Determine the [x, y] coordinate at the center of the cell enclosing the given text.  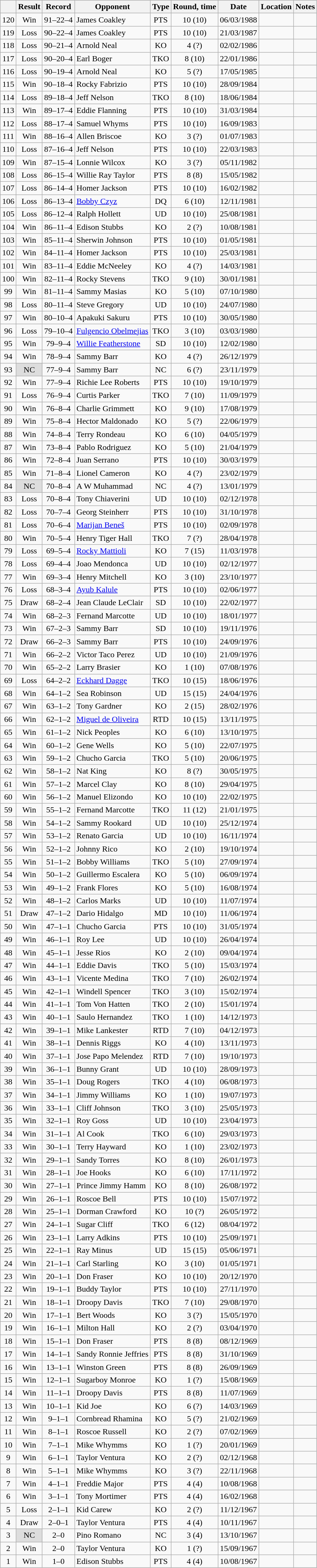
93 [8, 369]
68–3–4 [59, 590]
47–1–2 [59, 914]
Dorman Crawford [112, 1212]
79 [8, 551]
21/02/1969 [238, 1419]
Tony Mortimer [112, 1497]
02/12/1977 [238, 564]
116 [8, 71]
22/07/1975 [238, 745]
86–15–4 [59, 175]
Eckhard Dagge [112, 680]
Hector Maldonado [112, 421]
21 [8, 1302]
41 [8, 1043]
66–2–2 [59, 654]
70–5–4 [59, 538]
28–1–1 [59, 1173]
19/11/1976 [238, 629]
Winston Green [112, 1367]
97 [8, 318]
Sammy Masias [112, 292]
36–1–1 [59, 1069]
92 [8, 383]
59–1–2 [59, 758]
02/09/1978 [238, 525]
101 [8, 266]
Marijan Beneš [112, 525]
82–11–4 [59, 279]
79–9–4 [59, 343]
69–5–4 [59, 551]
120 [8, 20]
02/02/1986 [238, 46]
31/05/1974 [238, 926]
73 [8, 629]
86–14–4 [59, 188]
11/07/1974 [238, 901]
17 [8, 1354]
69–4–4 [59, 564]
84–11–4 [59, 253]
95 [8, 343]
22 [8, 1289]
50 [8, 926]
89–18–4 [59, 97]
20/06/1975 [238, 758]
18/06/1984 [238, 97]
26/09/1969 [238, 1367]
15/08/1969 [238, 1380]
48 [8, 952]
21/01/1975 [238, 810]
Result [29, 7]
02/06/1977 [238, 590]
Victor Taco Perez [112, 654]
21/03/1987 [238, 33]
05/06/1971 [238, 1250]
13 [8, 1406]
4–1–1 [59, 1484]
32–1–1 [59, 1121]
78 [8, 564]
05/11/1982 [238, 162]
66 [8, 719]
108 [8, 175]
17/05/1985 [238, 71]
12 [8, 1419]
61 [8, 784]
68 [8, 693]
89 [8, 421]
7 (?) [195, 538]
19/10/1973 [238, 1056]
Sea Robinson [112, 693]
71–8–4 [59, 473]
Ayub Kalule [112, 590]
23/11/1979 [238, 369]
26/08/1972 [238, 1185]
47–1–1 [59, 926]
90–19–4 [59, 71]
19/10/1974 [238, 849]
23/04/1973 [238, 1121]
11 [8, 1432]
10/11/1967 [238, 1522]
21–1–1 [59, 1263]
87–15–4 [59, 162]
85–11–4 [59, 240]
80 [8, 538]
9 [8, 1458]
Roy Lee [112, 939]
62–1–2 [59, 719]
Willie Featherstone [112, 343]
69–3–4 [59, 577]
22–1–1 [59, 1250]
Cliff Johnson [112, 1108]
65 [8, 732]
63 [8, 758]
19/07/1973 [238, 1095]
27–1–1 [59, 1185]
51–1–2 [59, 862]
Rocky Fabrizio [112, 84]
6 (12) [195, 1225]
02/12/1968 [238, 1458]
3 (4) [195, 1535]
46 [8, 978]
71 [8, 654]
107 [8, 188]
11/09/1979 [238, 395]
Type [161, 7]
17/11/1972 [238, 1173]
20/01/1969 [238, 1445]
33–1–1 [59, 1108]
Vicente Medina [112, 978]
68–2–4 [59, 603]
100 [8, 279]
03/03/1980 [238, 330]
10/08/1981 [238, 227]
9–1–1 [59, 1419]
14 [8, 1393]
31/10/1969 [238, 1354]
63–1–2 [59, 706]
6–1–1 [59, 1458]
27/09/1974 [238, 862]
18 [8, 1341]
Tony Chiaverini [112, 499]
102 [8, 253]
28/02/1976 [238, 706]
57–1–2 [59, 784]
Kid Joe [112, 1406]
39 [8, 1069]
Ray Minus [112, 1250]
75–8–4 [59, 421]
Bert Woods [112, 1315]
2–0–1 [59, 1522]
28/04/1978 [238, 538]
30/05/1975 [238, 771]
53 [8, 888]
90–18–4 [59, 84]
Allen Briscoe [112, 136]
16/09/1983 [238, 123]
109 [8, 162]
36 [8, 1108]
11/07/1969 [238, 1393]
Georg Steinherr [112, 512]
24/09/1976 [238, 642]
40 [8, 1056]
Milton Hall [112, 1328]
16 [8, 1367]
22/03/1983 [238, 149]
Jean Claude LeClair [112, 603]
86–12–4 [59, 214]
60–1–2 [59, 745]
10/08/1968 [238, 1484]
12/02/1980 [238, 343]
13/10/1975 [238, 732]
18–1–1 [59, 1302]
Nat King [112, 771]
DQ [161, 201]
16/02/1968 [238, 1497]
Sammy Rookard [112, 823]
16/11/1974 [238, 836]
23/02/1979 [238, 473]
Bunny Grant [112, 1069]
22/02/1977 [238, 603]
70–6–4 [59, 525]
22/01/1986 [238, 59]
118 [8, 46]
86 [8, 460]
80–10–4 [59, 318]
Richie Lee Roberts [112, 383]
Samuel Whyms [112, 123]
Ralph Hollett [112, 214]
11/03/1978 [238, 551]
11/06/1974 [238, 914]
30/03/1979 [238, 460]
76 [8, 590]
Terry Rondeau [112, 434]
21/04/1979 [238, 447]
26/12/1979 [238, 356]
84 [8, 486]
74 [8, 616]
115 [8, 84]
Roy Goss [112, 1121]
25/09/1971 [238, 1238]
26/02/1974 [238, 978]
77 [8, 577]
Willie Ray Taylor [112, 175]
19/10/1979 [238, 383]
83–11–4 [59, 266]
28 [8, 1212]
14/03/1969 [238, 1406]
79–10–4 [59, 330]
45 [8, 991]
20/12/1970 [238, 1276]
76–8–4 [59, 408]
15/03/1974 [238, 965]
A W Muhammad [112, 486]
55 [8, 862]
15/01/1974 [238, 1004]
Tom Von Hatten [112, 1004]
43 [8, 1017]
Sugar Cliff [112, 1225]
13/11/1973 [238, 1043]
14/03/1981 [238, 266]
Renato Garcia [112, 836]
65–2–2 [59, 667]
15 [8, 1380]
30 [8, 1185]
72 [8, 642]
45–1–1 [59, 952]
29 [8, 1198]
01/05/1971 [238, 1263]
87 [8, 447]
Eddie Flanning [112, 110]
23 [8, 1276]
10 (?) [195, 1212]
53–1–2 [59, 836]
13/11/1975 [238, 719]
7 (15) [195, 551]
14/12/1973 [238, 1017]
07/08/1976 [238, 667]
34–1–1 [59, 1095]
25/03/1981 [238, 253]
Opponent [112, 7]
72–8–4 [59, 460]
39–1–1 [59, 1030]
35 [8, 1121]
01/07/1983 [238, 136]
33 [8, 1147]
28/09/1973 [238, 1069]
28/09/1984 [238, 84]
90–20–4 [59, 59]
Lonnie Wilcox [112, 162]
09/04/1974 [238, 952]
Eddie Davis [112, 965]
15/05/1970 [238, 1315]
46–1–1 [59, 939]
11/12/1967 [238, 1509]
83 [8, 499]
11 (12) [195, 810]
Al Cook [112, 1134]
5–1–1 [59, 1471]
Dario Hidalgo [112, 914]
56 [8, 849]
10–1–1 [59, 1406]
17–1–1 [59, 1315]
88 [8, 434]
70–7–4 [59, 512]
42–1–1 [59, 991]
74–8–4 [59, 434]
3–1–1 [59, 1497]
14–1–1 [59, 1354]
13–1–1 [59, 1367]
54–1–2 [59, 823]
Rocky Stevens [112, 279]
31/10/1978 [238, 512]
8–1–1 [59, 1432]
29/03/1973 [238, 1134]
54 [8, 875]
5 [8, 1509]
69 [8, 680]
1 [8, 1561]
75 [8, 603]
32 [8, 1160]
07/02/1969 [238, 1432]
76–9–4 [59, 395]
29/04/1975 [238, 784]
Joe Hooks [112, 1173]
37 [8, 1095]
Johnny Rico [112, 849]
Sandy Torres [112, 1160]
20–1–1 [59, 1276]
13/10/1967 [238, 1535]
06/03/1988 [238, 20]
27 [8, 1225]
55–1–2 [59, 810]
16–1–1 [59, 1328]
Guillermo Escalera [112, 875]
58 [8, 823]
38 [8, 1082]
Eddie McNeeley [112, 266]
119 [8, 33]
87–16–4 [59, 149]
22/02/1975 [238, 797]
50–1–2 [59, 875]
30/05/1980 [238, 318]
Sherwin Johnson [112, 240]
52–1–2 [59, 849]
26/05/1972 [238, 1212]
15/02/1974 [238, 991]
Earl Boger [112, 59]
1–0 [59, 1561]
66–2–3 [59, 642]
89–17–4 [59, 110]
88–17–4 [59, 123]
61–1–2 [59, 732]
17/08/1979 [238, 408]
117 [8, 59]
Doug Rogers [112, 1082]
37–1–1 [59, 1056]
41–1–1 [59, 1004]
23–1–1 [59, 1238]
Terry Hayward [112, 1147]
78–9–4 [59, 356]
18/06/1976 [238, 680]
58–1–2 [59, 771]
25/12/1974 [238, 823]
104 [8, 227]
94 [8, 356]
Mike Lankester [112, 1030]
Bobby Williams [112, 862]
Gene Wells [112, 745]
31/03/1984 [238, 110]
80–11–4 [59, 305]
85 [8, 473]
Manuel Elizondo [112, 797]
43–1–1 [59, 978]
23/10/1977 [238, 577]
Frank Flores [112, 888]
57 [8, 836]
01/05/1981 [238, 240]
Tony Gardner [112, 706]
24/07/1980 [238, 305]
Notes [305, 7]
07/10/1980 [238, 292]
56–1–2 [59, 797]
20 [8, 1315]
27/11/1970 [238, 1289]
Jose Papo Melendez [112, 1056]
15/07/1972 [238, 1198]
15/05/1982 [238, 175]
Dennis Riggs [112, 1043]
48–1–2 [59, 901]
12–1–1 [59, 1380]
7–1–1 [59, 1445]
Larry Adkins [112, 1238]
2 (15) [195, 706]
Cornbread Rhamina [112, 1419]
112 [8, 123]
Kid Carew [112, 1509]
47 [8, 965]
90–22–4 [59, 33]
4 [8, 1522]
7 [8, 1484]
64–1–2 [59, 693]
49–1–2 [59, 888]
Round, time [195, 7]
Pablo Rodriguez [112, 447]
24 [8, 1263]
113 [8, 110]
42 [8, 1030]
Carl Starling [112, 1263]
25/08/1981 [238, 214]
64 [8, 745]
Henry Mitchell [112, 577]
11–1–1 [59, 1393]
15–1–1 [59, 1341]
29–1–1 [59, 1160]
96 [8, 330]
10 [8, 1445]
Juan Serrano [112, 460]
26/01/1973 [238, 1160]
MD [161, 914]
40–1–1 [59, 1017]
04/12/1973 [238, 1030]
34 [8, 1134]
30–1–1 [59, 1147]
Miguel de Oliveira [112, 719]
Saulo Hernandez [112, 1017]
Prince Jimmy Hamm [112, 1185]
44 [8, 1004]
Freddie Major [112, 1484]
82 [8, 512]
114 [8, 97]
Pino Romano [112, 1535]
18/01/1977 [238, 616]
Fulgencio Obelmejias [112, 330]
Charlie Grimmett [112, 408]
25/05/1973 [238, 1108]
Record [59, 7]
23/02/1973 [238, 1147]
03/04/1970 [238, 1328]
19–1–1 [59, 1289]
73–8–4 [59, 447]
16/02/1982 [238, 188]
105 [8, 214]
8 (?) [195, 771]
86–13–4 [59, 201]
Lionel Cameron [112, 473]
111 [8, 136]
26 [8, 1238]
110 [8, 149]
22/11/1968 [238, 1471]
Bobby Czyz [112, 201]
91 [8, 395]
51 [8, 914]
Jimmy Williams [112, 1095]
12/11/1981 [238, 201]
24–1–1 [59, 1225]
08/12/1969 [238, 1341]
Sandy Ronnie Jeffries [112, 1354]
49 [8, 939]
3 [8, 1535]
Apakuki Sakuru [112, 318]
19 [8, 1328]
15/09/1967 [238, 1548]
Nick Peoples [112, 732]
6 [8, 1497]
98 [8, 305]
2–1–1 [59, 1509]
Location [276, 7]
2 [8, 1548]
81–11–4 [59, 292]
Date [238, 7]
25 [8, 1250]
8 [8, 1471]
06/08/1973 [238, 1082]
24/04/1976 [238, 693]
62 [8, 771]
52 [8, 901]
Carlos Marks [112, 901]
Larry Brasier [112, 667]
81 [8, 525]
103 [8, 240]
16/08/1974 [238, 888]
10/08/1967 [238, 1561]
99 [8, 292]
88–16–4 [59, 136]
13/01/1979 [238, 486]
64–2–2 [59, 680]
Joao Mendonca [112, 564]
22/06/1979 [238, 421]
90 [8, 408]
67–2–3 [59, 629]
02/12/1978 [238, 499]
Steve Gregory [112, 305]
59 [8, 810]
25–1–1 [59, 1212]
Windell Spencer [112, 991]
31 [8, 1173]
90–21–4 [59, 46]
Jesse Rios [112, 952]
Roscoe Russell [112, 1432]
Curtis Parker [112, 395]
67 [8, 706]
38–1–1 [59, 1043]
44–1–1 [59, 965]
Marcel Clay [112, 784]
91–22–4 [59, 20]
21/09/1976 [238, 654]
08/04/1972 [238, 1225]
30/01/1981 [238, 279]
04/05/1979 [238, 434]
Buddy Taylor [112, 1289]
70 [8, 667]
35–1–1 [59, 1082]
31–1–1 [59, 1134]
60 [8, 797]
86–11–4 [59, 227]
Roscoe Bell [112, 1198]
26/04/1974 [238, 939]
29/08/1970 [238, 1302]
26–1–1 [59, 1198]
Henry Tiger Hall [112, 538]
Sugarboy Monroe [112, 1380]
Rocky Mattioli [112, 551]
06/09/1974 [238, 875]
68–2–3 [59, 616]
106 [8, 201]
